Detect which cell encompasses the target text, then output its (X, Y) center coordinate. 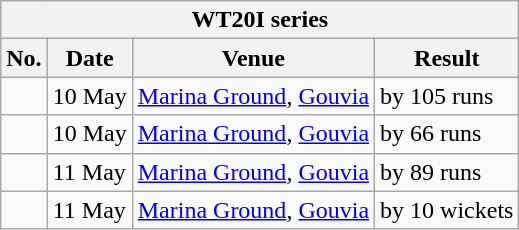
WT20I series (260, 20)
by 89 runs (447, 172)
No. (24, 58)
by 10 wickets (447, 210)
Venue (253, 58)
Result (447, 58)
by 105 runs (447, 96)
by 66 runs (447, 134)
Date (90, 58)
